Identify which cell holds the provided text, then report its [X, Y] central coordinate. 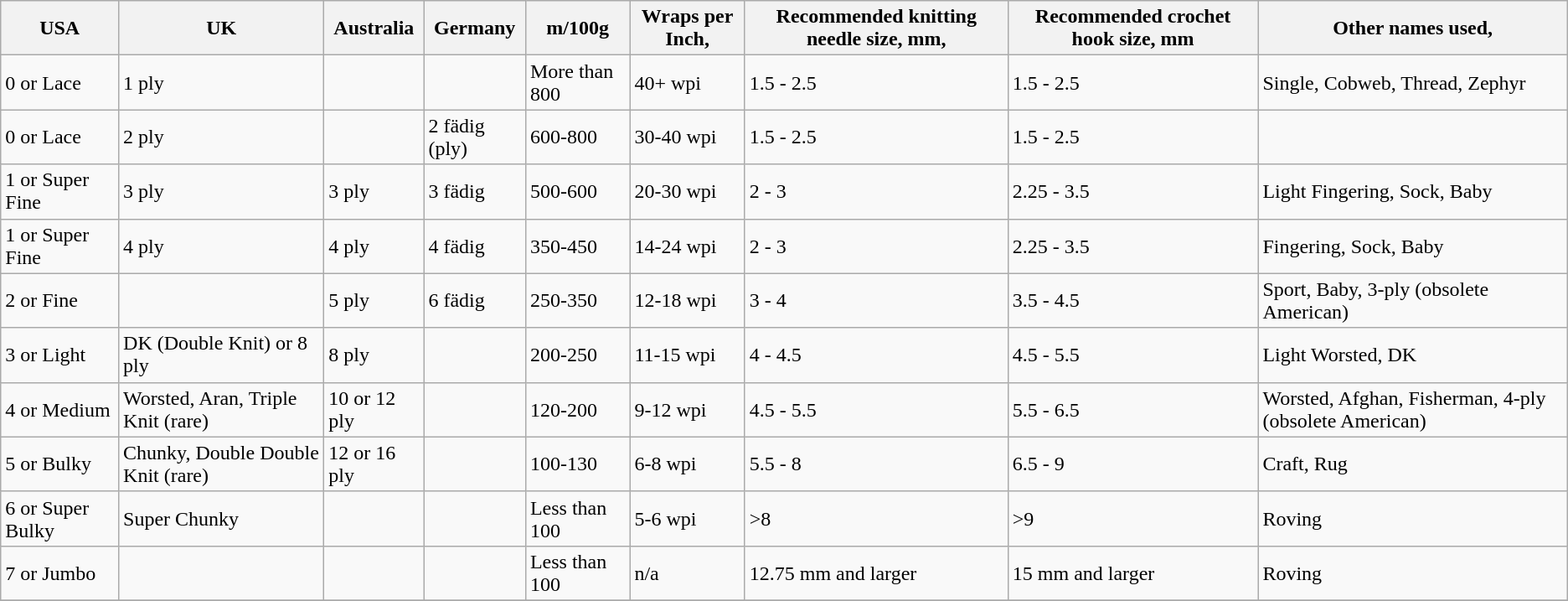
9-12 wpi [687, 409]
12 or 16 ply [374, 464]
120-200 [577, 409]
4 fädig [475, 246]
Recommended knitting needle size, mm, [876, 28]
600-800 [577, 137]
4 or Medium [60, 409]
Super Chunky [221, 518]
11-15 wpi [687, 355]
500-600 [577, 191]
Light Fingering, Sock, Baby [1412, 191]
2 fädig (ply) [475, 137]
3 - 4 [876, 300]
4 - 4.5 [876, 355]
5 or Bulky [60, 464]
Worsted, Afghan, Fisherman, 4-ply (obsolete American) [1412, 409]
2 ply [221, 137]
Single, Cobweb, Thread, Zephyr [1412, 82]
Recommended crochet hook size, mm [1132, 28]
350-450 [577, 246]
>8 [876, 518]
Wraps per Inch, [687, 28]
1 ply [221, 82]
40+ wpi [687, 82]
2 or Fine [60, 300]
5.5 - 6.5 [1132, 409]
Fingering, Sock, Baby [1412, 246]
20-30 wpi [687, 191]
5-6 wpi [687, 518]
6 fädig [475, 300]
6-8 wpi [687, 464]
n/a [687, 573]
7 or Jumbo [60, 573]
12.75 mm and larger [876, 573]
8 ply [374, 355]
More than 800 [577, 82]
m/100g [577, 28]
>9 [1132, 518]
Chunky, Double Double Knit (rare) [221, 464]
15 mm and larger [1132, 573]
Light Worsted, DK [1412, 355]
10 or 12 ply [374, 409]
5.5 - 8 [876, 464]
6 or Super Bulky [60, 518]
30-40 wpi [687, 137]
100-130 [577, 464]
3 fädig [475, 191]
3 or Light [60, 355]
Germany [475, 28]
5 ply [374, 300]
Worsted, Aran, Triple Knit (rare) [221, 409]
UK [221, 28]
250-350 [577, 300]
3.5 - 4.5 [1132, 300]
12-18 wpi [687, 300]
Australia [374, 28]
6.5 - 9 [1132, 464]
Other names used, [1412, 28]
Sport, Baby, 3-ply (obsolete American) [1412, 300]
DK (Double Knit) or 8 ply [221, 355]
200-250 [577, 355]
USA [60, 28]
14-24 wpi [687, 246]
Craft, Rug [1412, 464]
